Output the (x, y) coordinate of the center of the cell containing the given text.  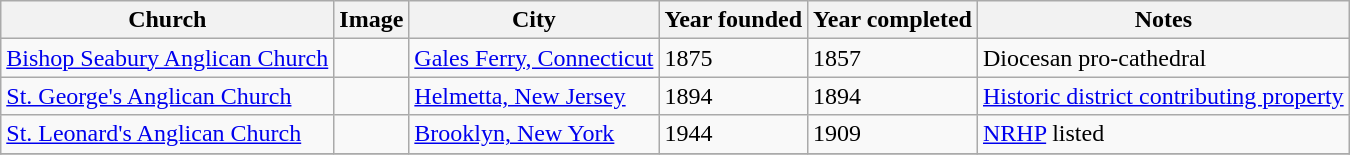
Notes (1163, 20)
Year founded (734, 20)
Gales Ferry, Connecticut (534, 58)
1857 (893, 58)
Church (168, 20)
City (534, 20)
Helmetta, New Jersey (534, 96)
Bishop Seabury Anglican Church (168, 58)
1944 (734, 134)
Historic district contributing property (1163, 96)
Diocesan pro-cathedral (1163, 58)
Image (372, 20)
St. George's Anglican Church (168, 96)
Brooklyn, New York (534, 134)
Year completed (893, 20)
NRHP listed (1163, 134)
St. Leonard's Anglican Church (168, 134)
1909 (893, 134)
1875 (734, 58)
